Return the [x, y] coordinate for the center point of the cell that contains the specified text.  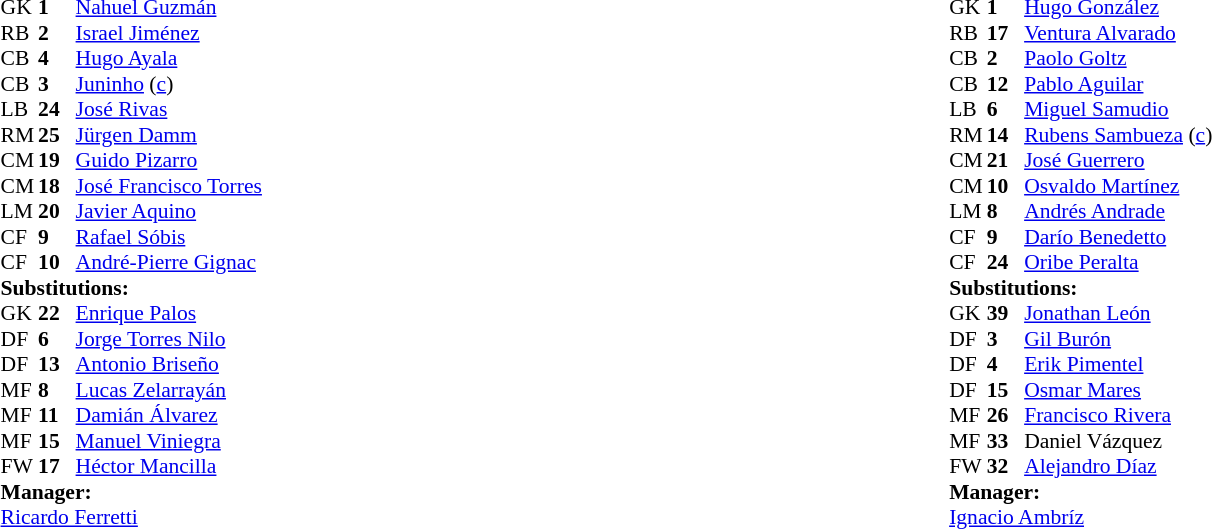
14 [1006, 135]
Israel Jiménez [169, 33]
32 [1006, 467]
Miguel Samudio [1118, 109]
39 [1006, 313]
20 [57, 211]
19 [57, 161]
Daniel Vázquez [1118, 441]
Paolo Goltz [1118, 59]
Guido Pizarro [169, 161]
Pablo Aguilar [1118, 84]
12 [1006, 84]
Rafael Sóbis [169, 237]
22 [57, 313]
Lucas Zelarrayán [169, 390]
Jürgen Damm [169, 135]
Osmar Mares [1118, 390]
26 [1006, 415]
18 [57, 186]
Oribe Peralta [1118, 263]
Damián Álvarez [169, 415]
Juninho (c) [169, 84]
Alejandro Díaz [1118, 467]
Hugo Ayala [169, 59]
Andrés Andrade [1118, 211]
Rubens Sambueza (c) [1118, 135]
21 [1006, 161]
33 [1006, 441]
Gil Burón [1118, 339]
Francisco Rivera [1118, 415]
Ventura Alvarado [1118, 33]
Javier Aquino [169, 211]
José Rivas [169, 109]
25 [57, 135]
André-Pierre Gignac [169, 263]
Manuel Viniegra [169, 441]
Antonio Briseño [169, 365]
Erik Pimentel [1118, 365]
José Guerrero [1118, 161]
Darío Benedetto [1118, 237]
Osvaldo Martínez [1118, 186]
Jorge Torres Nilo [169, 339]
Jonathan León [1118, 313]
Enrique Palos [169, 313]
Héctor Mancilla [169, 467]
José Francisco Torres [169, 186]
13 [57, 365]
11 [57, 415]
